Capture the cell that displays the provided text and extract its [X, Y] central coordinate. 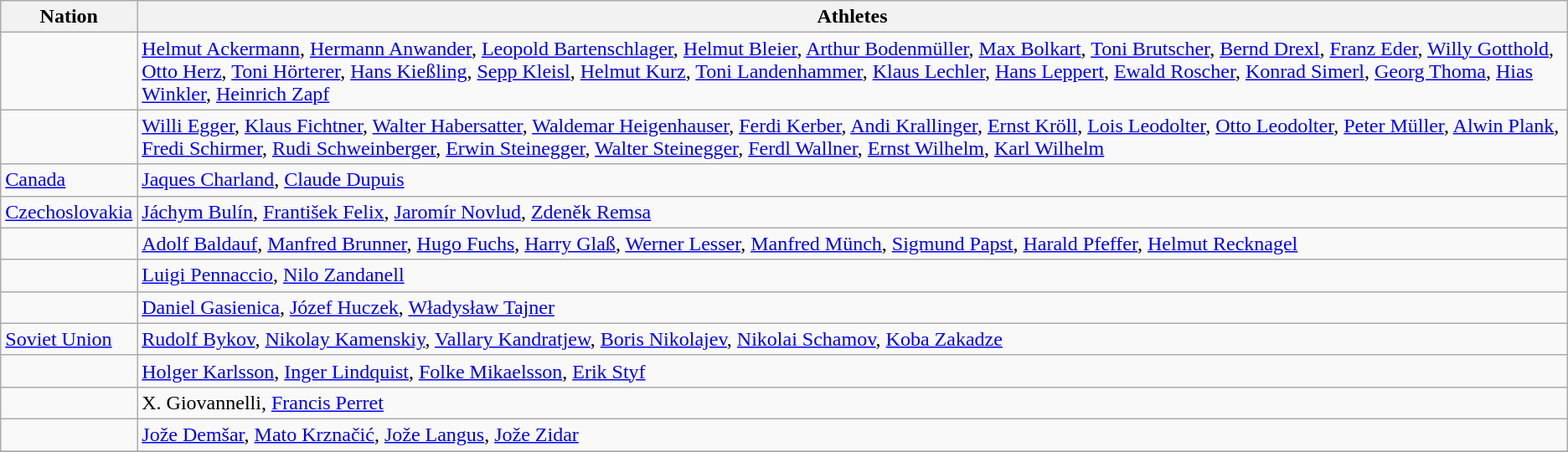
Athletes [853, 17]
Jaques Charland, Claude Dupuis [853, 180]
Adolf Baldauf, Manfred Brunner, Hugo Fuchs, Harry Glaß, Werner Lesser, Manfred Münch, Sigmund Papst, Harald Pfeffer, Helmut Recknagel [853, 244]
Holger Karlsson, Inger Lindquist, Folke Mikaelsson, Erik Styf [853, 371]
Luigi Pennaccio, Nilo Zandanell [853, 275]
Jáchym Bulín, František Felix, Jaromír Novlud, Zdeněk Remsa [853, 212]
Rudolf Bykov, Nikolay Kamenskiy, Vallary Kandratjew, Boris Nikolajev, Nikolai Schamov, Koba Zakadze [853, 339]
Czechoslovakia [69, 212]
Jože Demšar, Mato Krznačić, Jože Langus, Jože Zidar [853, 434]
X. Giovannelli, Francis Perret [853, 403]
Daniel Gasienica, Józef Huczek, Władysław Tajner [853, 307]
Canada [69, 180]
Soviet Union [69, 339]
Nation [69, 17]
